Pinpoint the cell where the given text exists, returning its [x, y] midpoint coordinate. 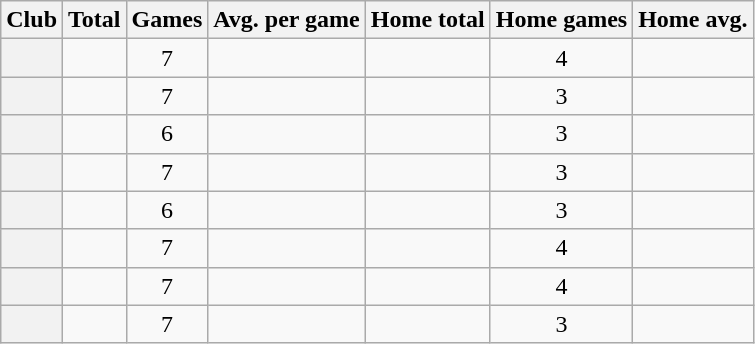
Games [167, 20]
Total [95, 20]
Home total [428, 20]
Avg. per game [286, 20]
Home games [561, 20]
Home avg. [693, 20]
Club [32, 20]
